Determine the (X, Y) coordinate at the center of the cell enclosing the given text.  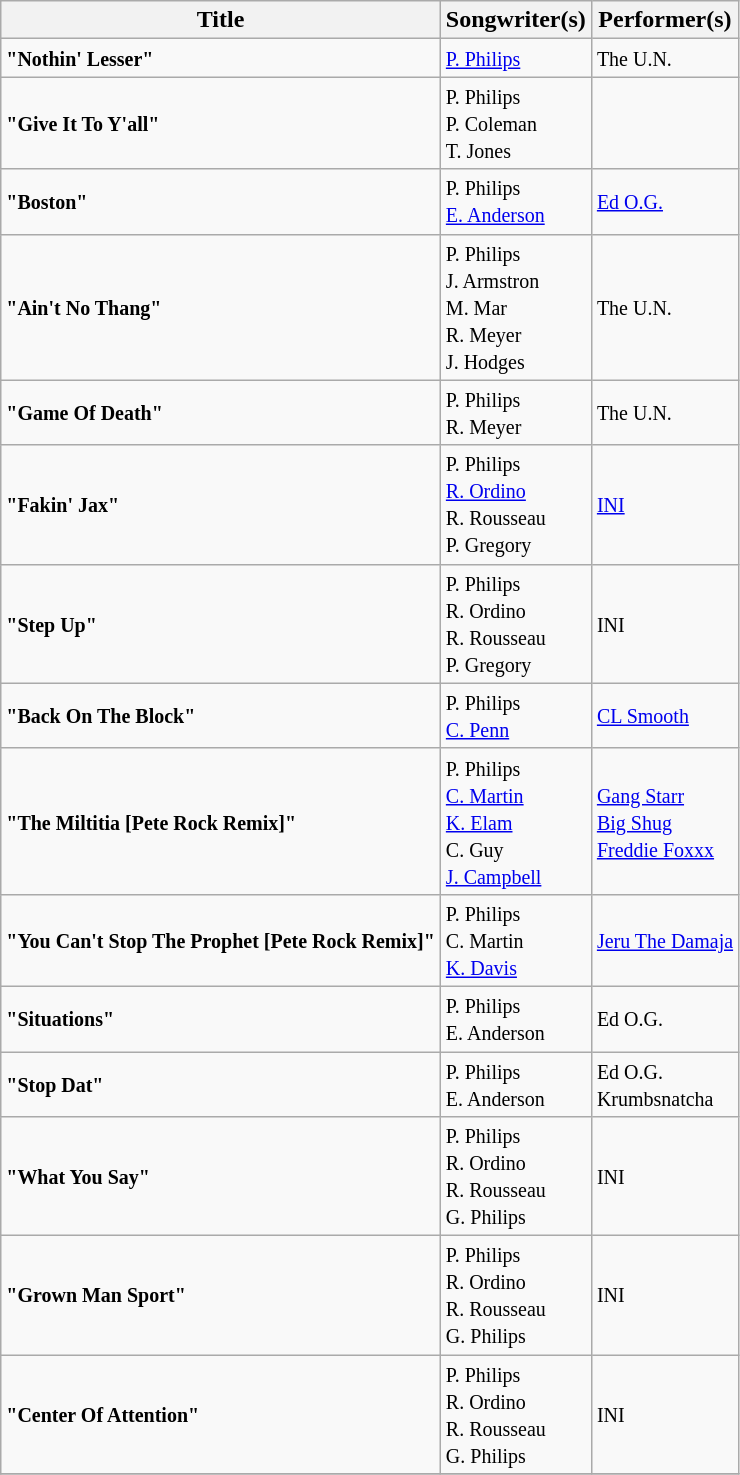
"Give It To Y'all" (221, 123)
"What You Say" (221, 1176)
"Ain't No Thang" (221, 307)
"Nothin' Lesser" (221, 58)
"Step Up" (221, 624)
Songwriter(s) (516, 20)
P. PhilipsR. Meyer (516, 412)
"Situations" (221, 1018)
"Fakin' Jax" (221, 504)
"Back On The Block" (221, 716)
P. PhilipsC. Penn (516, 716)
Performer(s) (664, 20)
Title (221, 20)
P. PhilipsC. MartinK. Davis (516, 940)
"Stop Dat" (221, 1084)
Gang StarrBig ShugFreddie Foxxx (664, 821)
"Game Of Death" (221, 412)
P. PhilipsJ. ArmstronM. MarR. MeyerJ. Hodges (516, 307)
Ed O.G.Krumbsnatcha (664, 1084)
"You Can't Stop The Prophet [Pete Rock Remix]" (221, 940)
CL Smooth (664, 716)
"Grown Man Sport" (221, 1296)
P. PhilipsP. ColemanT. Jones (516, 123)
"Center Of Attention" (221, 1414)
"Boston" (221, 202)
P. Philips (516, 58)
P. PhilipsC. MartinK. ElamC. GuyJ. Campbell (516, 821)
"The Miltitia [Pete Rock Remix]" (221, 821)
Jeru The Damaja (664, 940)
